Locate the cell with the specified text and output its [x, y] center coordinate. 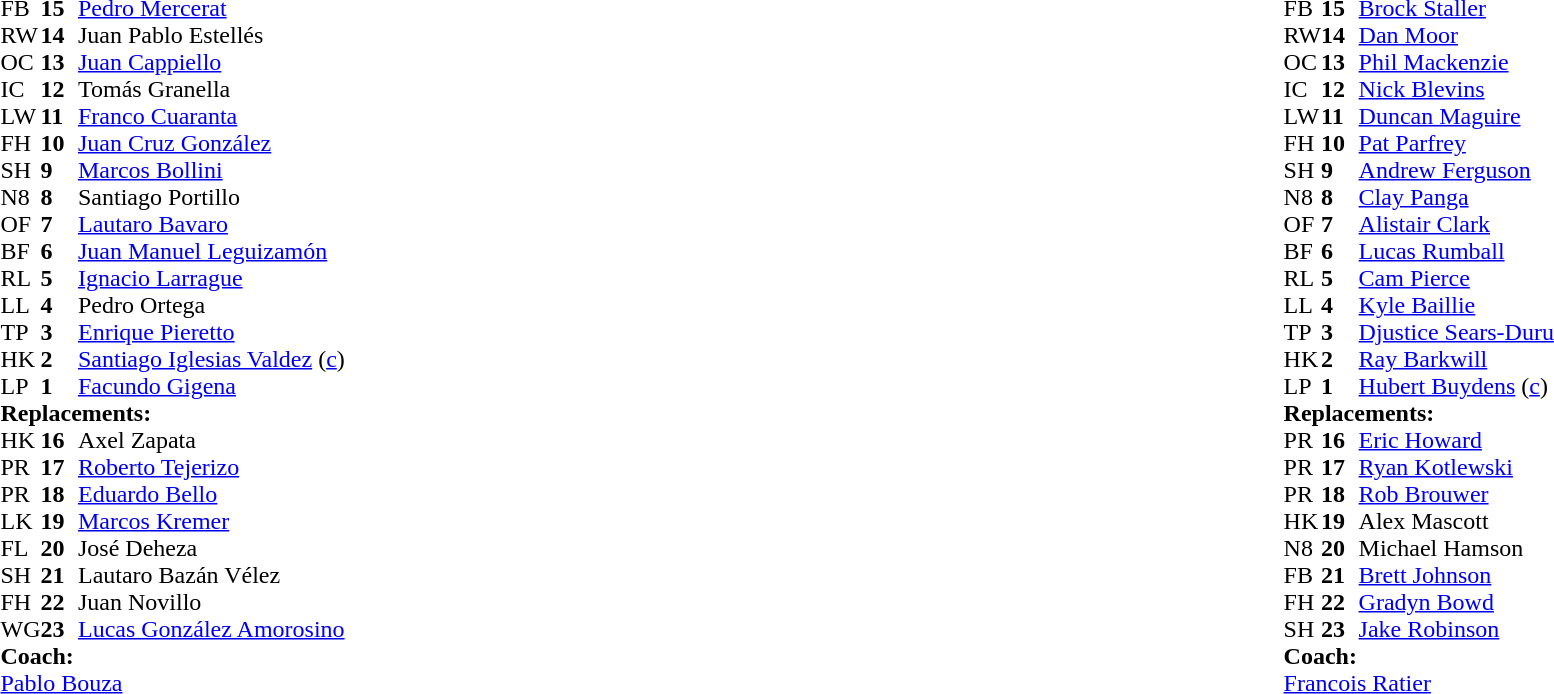
Juan Cappiello [212, 62]
Ray Barkwill [1456, 360]
Ryan Kotlewski [1456, 468]
Santiago Portillo [212, 198]
Lucas González Amorosino [212, 630]
LK [20, 522]
Juan Manuel Leguizamón [212, 252]
WG [20, 630]
Lautaro Bazán Vélez [212, 576]
Axel Zapata [212, 440]
Gradyn Bowd [1456, 602]
Juan Pablo Estellés [212, 36]
Franco Cuaranta [212, 116]
Ignacio Larrague [212, 278]
Lucas Rumball [1456, 252]
Pat Parfrey [1456, 144]
Lautaro Bavaro [212, 224]
Hubert Buydens (c) [1456, 386]
Juan Novillo [212, 602]
Marcos Bollini [212, 170]
Jake Robinson [1456, 630]
Cam Pierce [1456, 278]
Dan Moor [1456, 36]
Duncan Maguire [1456, 116]
Eric Howard [1456, 440]
Enrique Pieretto [212, 332]
Santiago Iglesias Valdez (c) [212, 360]
FB [1303, 576]
Pedro Ortega [212, 306]
Kyle Baillie [1456, 306]
Eduardo Bello [212, 494]
Michael Hamson [1456, 548]
Clay Panga [1456, 198]
Djustice Sears-Duru [1456, 332]
Juan Cruz González [212, 144]
Roberto Tejerizo [212, 468]
Andrew Ferguson [1456, 170]
Alex Mascott [1456, 522]
Brett Johnson [1456, 576]
Rob Brouwer [1456, 494]
José Deheza [212, 548]
Facundo Gigena [212, 386]
Nick Blevins [1456, 90]
Marcos Kremer [212, 522]
Tomás Granella [212, 90]
Phil Mackenzie [1456, 62]
FL [20, 548]
Alistair Clark [1456, 224]
